Output the [x, y] coordinate of the center of the cell containing the given text.  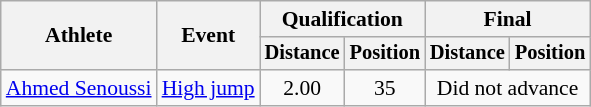
Ahmed Senoussi [79, 88]
Final [508, 19]
Athlete [79, 36]
Event [208, 36]
35 [385, 88]
High jump [208, 88]
2.00 [302, 88]
Qualification [342, 19]
Did not advance [508, 88]
